Search for the cell housing the specified text and yield its (x, y) center coordinate. 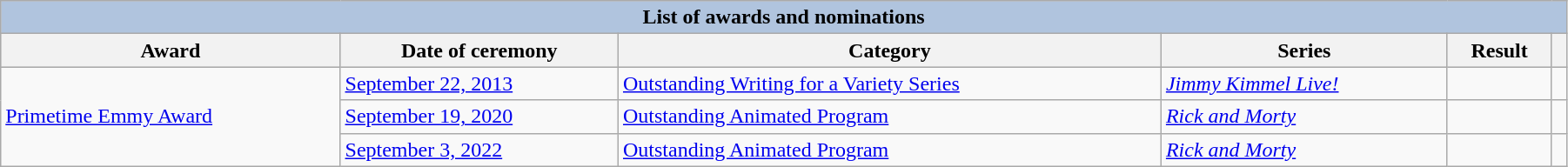
Jimmy Kimmel Live! (1303, 83)
Category (889, 50)
Award (171, 50)
Primetime Emmy Award (171, 117)
Outstanding Writing for a Variety Series (889, 83)
Date of ceremony (479, 50)
Result (1499, 50)
List of awards and nominations (784, 17)
Series (1303, 50)
September 22, 2013 (479, 83)
September 3, 2022 (479, 150)
September 19, 2020 (479, 117)
